Detect which cell encompasses the target text, then output its [x, y] center coordinate. 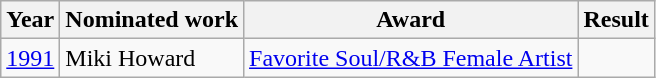
Award [411, 20]
Miki Howard [152, 58]
Favorite Soul/R&B Female Artist [411, 58]
1991 [30, 58]
Result [616, 20]
Nominated work [152, 20]
Year [30, 20]
